Find where the given text appears and provide that cell's center as (x, y) coordinate. 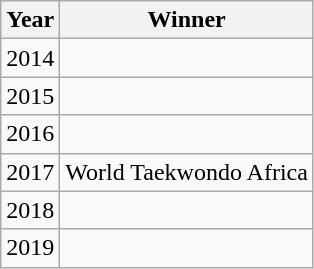
2015 (30, 96)
2017 (30, 172)
2019 (30, 248)
World Taekwondo Africa (187, 172)
Winner (187, 20)
Year (30, 20)
2018 (30, 210)
2014 (30, 58)
2016 (30, 134)
